Search for the cell housing the specified text and yield its [X, Y] center coordinate. 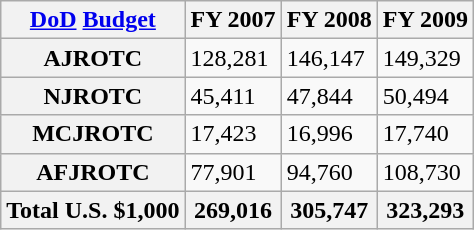
323,293 [425, 210]
108,730 [425, 172]
FY 2008 [329, 20]
45,411 [233, 96]
17,423 [233, 134]
77,901 [233, 172]
50,494 [425, 96]
149,329 [425, 58]
146,147 [329, 58]
AFJROTC [93, 172]
Total U.S. $1,000 [93, 210]
17,740 [425, 134]
16,996 [329, 134]
AJROTC [93, 58]
NJROTC [93, 96]
FY 2009 [425, 20]
128,281 [233, 58]
305,747 [329, 210]
269,016 [233, 210]
DoD Budget [93, 20]
47,844 [329, 96]
MCJROTC [93, 134]
94,760 [329, 172]
FY 2007 [233, 20]
